Detect which cell encompasses the target text, then output its [x, y] center coordinate. 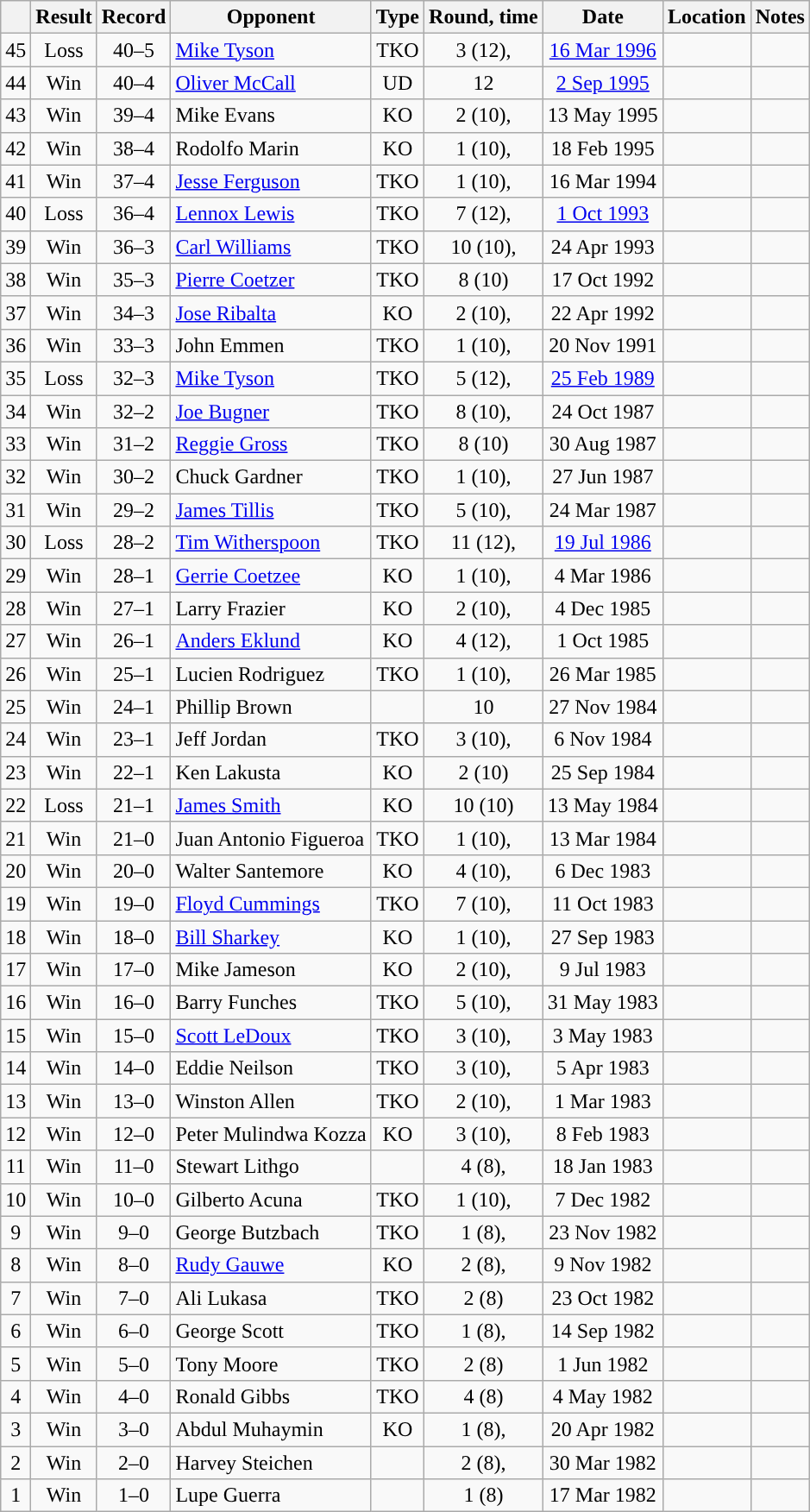
23–1 [134, 740]
13–0 [134, 1101]
26 Mar 1985 [602, 674]
1 (8) [484, 1496]
Lucien Rodriguez [271, 674]
Result [64, 17]
41 [16, 181]
21–0 [134, 838]
Abdul Muhaymin [271, 1429]
4 (8) [484, 1396]
Gerrie Coetzee [271, 576]
32–2 [134, 412]
Tony Moore [271, 1364]
25 Feb 1989 [602, 378]
33–3 [134, 345]
17–0 [134, 970]
10–0 [134, 1200]
16 [16, 1003]
1 Mar 1983 [602, 1101]
31–2 [134, 444]
26–1 [134, 641]
25 [16, 707]
36–4 [134, 214]
Joe Bugner [271, 412]
17 Mar 1982 [602, 1496]
Ronald Gibbs [271, 1396]
Peter Mulindwa Kozza [271, 1134]
24 Mar 1987 [602, 510]
32 [16, 477]
42 [16, 148]
4 (8), [484, 1167]
13 Mar 1984 [602, 838]
40 [16, 214]
39 [16, 247]
Ken Lakusta [271, 772]
6–0 [134, 1331]
Location [706, 17]
8 [16, 1265]
29 [16, 576]
19 Jul 1986 [602, 543]
3–0 [134, 1429]
Stewart Lithgo [271, 1167]
30 Aug 1987 [602, 444]
40–5 [134, 50]
43 [16, 116]
Oliver McCall [271, 83]
Jose Ribalta [271, 312]
Jeff Jordan [271, 740]
Walter Santemore [271, 871]
9–0 [134, 1232]
13 [16, 1101]
38 [16, 280]
15–0 [134, 1036]
14 Sep 1982 [602, 1331]
13 May 1995 [602, 116]
27 Sep 1983 [602, 936]
27 Nov 1984 [602, 707]
Tim Witherspoon [271, 543]
31 May 1983 [602, 1003]
37 [16, 312]
28–1 [134, 576]
40–4 [134, 83]
Pierre Coetzer [271, 280]
36 [16, 345]
20–0 [134, 871]
35 [16, 378]
11–0 [134, 1167]
25 Sep 1984 [602, 772]
28 [16, 608]
23 Oct 1982 [602, 1298]
27–1 [134, 608]
Lupe Guerra [271, 1496]
23 [16, 772]
Mike Jameson [271, 970]
Phillip Brown [271, 707]
Rodolfo Marin [271, 148]
13 May 1984 [602, 805]
28–2 [134, 543]
22 [16, 805]
15 [16, 1036]
10 (10) [484, 805]
45 [16, 50]
5 (12), [484, 378]
James Smith [271, 805]
Anders Eklund [271, 641]
30–2 [134, 477]
4–0 [134, 1396]
16 Mar 1994 [602, 181]
4 (12), [484, 641]
4 [16, 1396]
4 May 1982 [602, 1396]
18 [16, 936]
31 [16, 510]
Opponent [271, 17]
11 Oct 1983 [602, 904]
George Butzbach [271, 1232]
Lennox Lewis [271, 214]
20 Apr 1982 [602, 1429]
44 [16, 83]
Scott LeDoux [271, 1036]
John Emmen [271, 345]
22 Apr 1992 [602, 312]
3 [16, 1429]
8–0 [134, 1265]
Type [397, 17]
39–4 [134, 116]
Barry Funches [271, 1003]
2 (10) [484, 772]
24 [16, 740]
2 Sep 1995 [602, 83]
Notes [780, 17]
UD [397, 83]
7 Dec 1982 [602, 1200]
Round, time [484, 17]
12–0 [134, 1134]
30 [16, 543]
Ali Lukasa [271, 1298]
Harvey Steichen [271, 1463]
17 Oct 1992 [602, 280]
1 Jun 1982 [602, 1364]
7–0 [134, 1298]
3 (12), [484, 50]
1 Oct 1985 [602, 641]
Eddie Neilson [271, 1068]
38–4 [134, 148]
16–0 [134, 1003]
17 [16, 970]
34 [16, 412]
Winston Allen [271, 1101]
6 Nov 1984 [602, 740]
James Tillis [271, 510]
27 Jun 1987 [602, 477]
18–0 [134, 936]
27 [16, 641]
14–0 [134, 1068]
21–1 [134, 805]
3 May 1983 [602, 1036]
24–1 [134, 707]
29–2 [134, 510]
2 [16, 1463]
Juan Antonio Figueroa [271, 838]
5 Apr 1983 [602, 1068]
8 Feb 1983 [602, 1134]
Date [602, 17]
1–0 [134, 1496]
10 (10), [484, 247]
George Scott [271, 1331]
7 [16, 1298]
14 [16, 1068]
4 Mar 1986 [602, 576]
Carl Williams [271, 247]
9 [16, 1232]
8 (10), [484, 412]
22–1 [134, 772]
19 [16, 904]
Jesse Ferguson [271, 181]
Record [134, 17]
21 [16, 838]
9 Jul 1983 [602, 970]
33 [16, 444]
6 [16, 1331]
Bill Sharkey [271, 936]
Mike Evans [271, 116]
6 Dec 1983 [602, 871]
4 (10), [484, 871]
7 (12), [484, 214]
1 Oct 1993 [602, 214]
Rudy Gauwe [271, 1265]
24 Oct 1987 [602, 412]
5–0 [134, 1364]
5 [16, 1364]
11 (12), [484, 543]
24 Apr 1993 [602, 247]
32–3 [134, 378]
7 (10), [484, 904]
9 Nov 1982 [602, 1265]
Chuck Gardner [271, 477]
1 [16, 1496]
35–3 [134, 280]
Reggie Gross [271, 444]
Gilberto Acuna [271, 1200]
36–3 [134, 247]
11 [16, 1167]
30 Mar 1982 [602, 1463]
16 Mar 1996 [602, 50]
Larry Frazier [271, 608]
34–3 [134, 312]
4 Dec 1985 [602, 608]
18 Jan 1983 [602, 1167]
20 [16, 871]
37–4 [134, 181]
18 Feb 1995 [602, 148]
26 [16, 674]
2–0 [134, 1463]
Floyd Cummings [271, 904]
20 Nov 1991 [602, 345]
23 Nov 1982 [602, 1232]
19–0 [134, 904]
25–1 [134, 674]
